Output the (X, Y) coordinate of the center of the cell containing the given text.  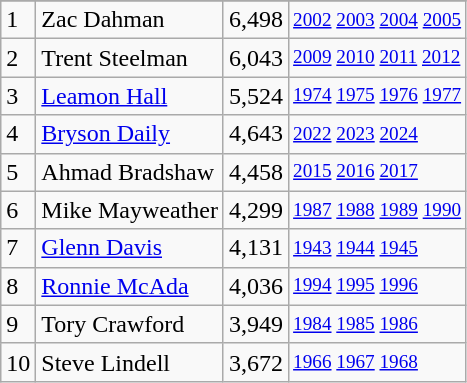
2002 2003 2004 2005 (378, 20)
2022 2023 2024 (378, 134)
Glenn Davis (130, 248)
4,131 (256, 248)
Leamon Hall (130, 96)
4,643 (256, 134)
10 (18, 362)
Mike Mayweather (130, 210)
9 (18, 324)
Steve Lindell (130, 362)
7 (18, 248)
2015 2016 2017 (378, 172)
Zac Dahman (130, 20)
1966 1967 1968 (378, 362)
1943 1944 1945 (378, 248)
1984 1985 1986 (378, 324)
4,299 (256, 210)
3 (18, 96)
2 (18, 58)
4,458 (256, 172)
Ronnie McAda (130, 286)
1994 1995 1996 (378, 286)
Bryson Daily (130, 134)
1974 1975 1976 1977 (378, 96)
3,672 (256, 362)
6 (18, 210)
5 (18, 172)
1987 1988 1989 1990 (378, 210)
5,524 (256, 96)
3,949 (256, 324)
Trent Steelman (130, 58)
4 (18, 134)
2009 2010 2011 2012 (378, 58)
Ahmad Bradshaw (130, 172)
1 (18, 20)
Tory Crawford (130, 324)
4,036 (256, 286)
6,043 (256, 58)
8 (18, 286)
6,498 (256, 20)
